Extract the [X, Y] coordinate from the center of the cell holding the provided text.  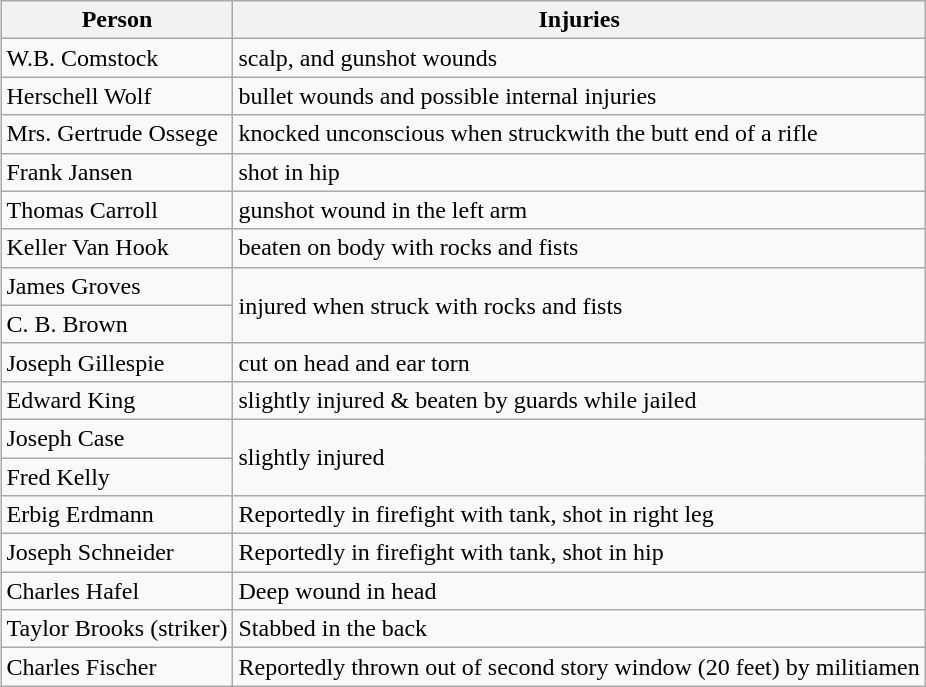
Keller Van Hook [117, 248]
W.B. Comstock [117, 58]
Taylor Brooks (striker) [117, 629]
scalp, and gunshot wounds [579, 58]
Herschell Wolf [117, 96]
Mrs. Gertrude Ossege [117, 134]
Injuries [579, 20]
Stabbed in the back [579, 629]
shot in hip [579, 172]
gunshot wound in the left arm [579, 210]
Erbig Erdmann [117, 515]
injured when struck with rocks and fists [579, 305]
Joseph Schneider [117, 553]
Fred Kelly [117, 477]
Reportedly in firefight with tank, shot in hip [579, 553]
Reportedly in firefight with tank, shot in right leg [579, 515]
slightly injured & beaten by guards while jailed [579, 400]
Deep wound in head [579, 591]
Charles Fischer [117, 667]
Thomas Carroll [117, 210]
Person [117, 20]
Joseph Gillespie [117, 362]
knocked unconscious when struckwith the butt end of a rifle [579, 134]
C. B. Brown [117, 324]
Charles Hafel [117, 591]
beaten on body with rocks and fists [579, 248]
James Groves [117, 286]
Joseph Case [117, 438]
Reportedly thrown out of second story window (20 feet) by militiamen [579, 667]
slightly injured [579, 457]
Edward King [117, 400]
cut on head and ear torn [579, 362]
bullet wounds and possible internal injuries [579, 96]
Frank Jansen [117, 172]
